Detect which cell encompasses the target text, then output its [X, Y] center coordinate. 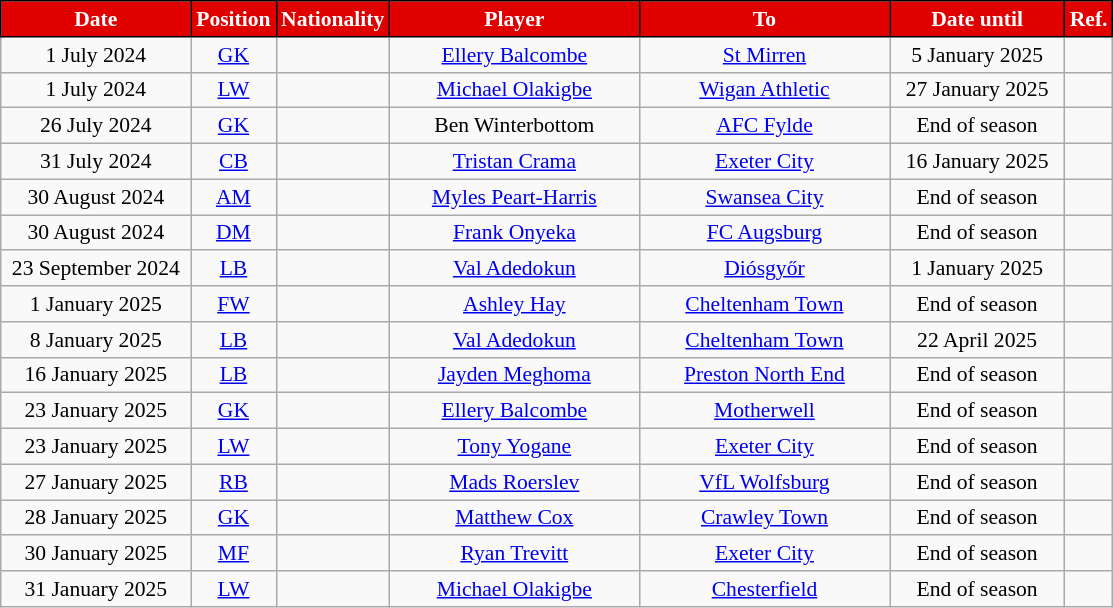
Date [96, 19]
Jayden Meghoma [514, 375]
Ryan Trevitt [514, 554]
DM [234, 233]
8 January 2025 [96, 340]
5 January 2025 [978, 55]
RB [234, 482]
Position [234, 19]
AFC Fylde [764, 126]
Tristan Crama [514, 162]
Matthew Cox [514, 518]
30 January 2025 [96, 554]
26 July 2024 [96, 126]
31 July 2024 [96, 162]
Swansea City [764, 197]
Crawley Town [764, 518]
Ashley Hay [514, 304]
Chesterfield [764, 589]
31 January 2025 [96, 589]
Wigan Athletic [764, 90]
Mads Roerslev [514, 482]
Ref. [1089, 19]
St Mirren [764, 55]
23 September 2024 [96, 269]
Myles Peart-Harris [514, 197]
Date until [978, 19]
FW [234, 304]
Ben Winterbottom [514, 126]
Nationality [332, 19]
22 April 2025 [978, 340]
FC Augsburg [764, 233]
AM [234, 197]
Player [514, 19]
MF [234, 554]
VfL Wolfsburg [764, 482]
To [764, 19]
Motherwell [764, 411]
CB [234, 162]
Preston North End [764, 375]
Frank Onyeka [514, 233]
Tony Yogane [514, 447]
Diósgyőr [764, 269]
28 January 2025 [96, 518]
